Find where the given text appears and provide that cell's center as [X, Y] coordinate. 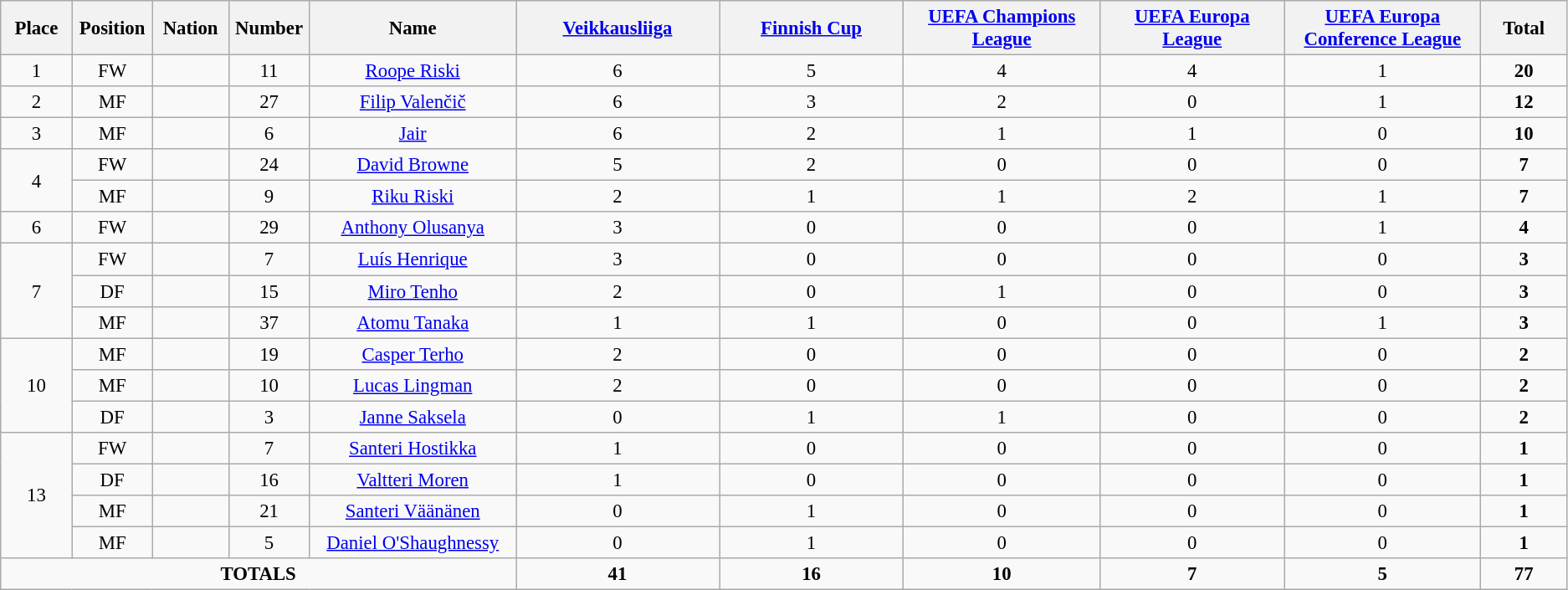
Riku Riski [412, 197]
Number [269, 28]
37 [269, 322]
20 [1524, 71]
24 [269, 165]
29 [269, 228]
Roope Riski [412, 71]
Atomu Tanaka [412, 322]
Jair [412, 134]
19 [269, 354]
12 [1524, 102]
Filip Valenčič [412, 102]
Valtteri Moren [412, 480]
27 [269, 102]
David Browne [412, 165]
Santeri Väänänen [412, 511]
Janne Saksela [412, 417]
Veikkausliiga [617, 28]
15 [269, 291]
UEFA Europa League [1192, 28]
Lucas Lingman [412, 385]
TOTALS [259, 574]
41 [617, 574]
Place [37, 28]
Nation [191, 28]
Total [1524, 28]
UEFA Europa Conference League [1382, 28]
Casper Terho [412, 354]
Position [112, 28]
9 [269, 197]
Miro Tenho [412, 291]
Anthony Olusanya [412, 228]
21 [269, 511]
77 [1524, 574]
Daniel O'Shaughnessy [412, 542]
Luís Henrique [412, 259]
UEFA Champions League [1002, 28]
13 [37, 495]
Finnish Cup [812, 28]
11 [269, 71]
Santeri Hostikka [412, 449]
Name [412, 28]
